Detect which cell encompasses the target text, then output its (x, y) center coordinate. 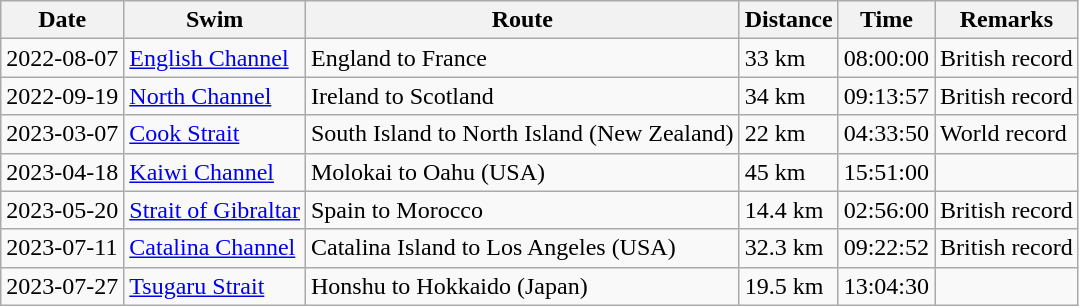
Remarks (1007, 20)
Molokai to Oahu (USA) (522, 172)
2023-07-27 (62, 286)
World record (1007, 134)
09:22:52 (886, 248)
04:33:50 (886, 134)
Kaiwi Channel (215, 172)
2023-07-11 (62, 248)
Date (62, 20)
22 km (788, 134)
33 km (788, 58)
45 km (788, 172)
08:00:00 (886, 58)
02:56:00 (886, 210)
09:13:57 (886, 96)
Swim (215, 20)
Route (522, 20)
Distance (788, 20)
Strait of Gibraltar (215, 210)
19.5 km (788, 286)
Cook Strait (215, 134)
South Island to North Island (New Zealand) (522, 134)
Spain to Morocco (522, 210)
14.4 km (788, 210)
Catalina Channel (215, 248)
Honshu to Hokkaido (Japan) (522, 286)
Catalina Island to Los Angeles (USA) (522, 248)
34 km (788, 96)
15:51:00 (886, 172)
Ireland to Scotland (522, 96)
2023-05-20 (62, 210)
13:04:30 (886, 286)
32.3 km (788, 248)
North Channel (215, 96)
England to France (522, 58)
2023-04-18 (62, 172)
Time (886, 20)
Tsugaru Strait (215, 286)
2023-03-07 (62, 134)
2022-08-07 (62, 58)
2022-09-19 (62, 96)
English Channel (215, 58)
